Provide the [X, Y] coordinate of the cell's center where the given text is located.  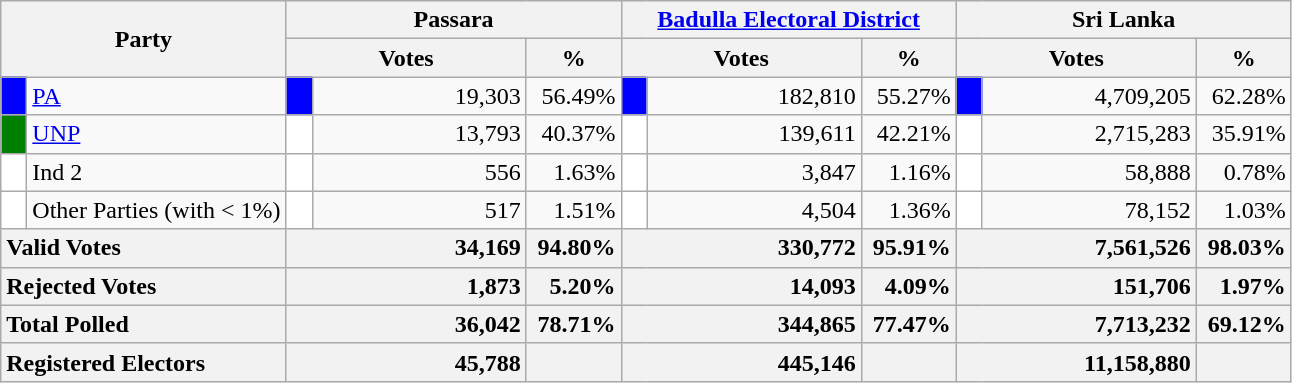
2,715,283 [1089, 134]
1.03% [1244, 210]
56.49% [574, 96]
78,152 [1089, 210]
Passara [454, 20]
151,706 [1076, 286]
1.36% [908, 210]
344,865 [741, 324]
95.91% [908, 248]
Party [144, 39]
1.63% [574, 172]
445,146 [741, 362]
58,888 [1089, 172]
Sri Lanka [1124, 20]
42.21% [908, 134]
11,158,880 [1076, 362]
182,810 [754, 96]
517 [419, 210]
Other Parties (with < 1%) [156, 210]
35.91% [1244, 134]
40.37% [574, 134]
1.51% [574, 210]
34,169 [406, 248]
13,793 [419, 134]
7,713,232 [1076, 324]
Total Polled [144, 324]
UNP [156, 134]
77.47% [908, 324]
4.09% [908, 286]
139,611 [754, 134]
36,042 [406, 324]
5.20% [574, 286]
1.16% [908, 172]
Ind 2 [156, 172]
PA [156, 96]
19,303 [419, 96]
1,873 [406, 286]
Valid Votes [144, 248]
94.80% [574, 248]
62.28% [1244, 96]
556 [419, 172]
Registered Electors [144, 362]
98.03% [1244, 248]
14,093 [741, 286]
45,788 [406, 362]
0.78% [1244, 172]
1.97% [1244, 286]
69.12% [1244, 324]
3,847 [754, 172]
7,561,526 [1076, 248]
4,709,205 [1089, 96]
330,772 [741, 248]
Badulla Electoral District [788, 20]
55.27% [908, 96]
78.71% [574, 324]
Rejected Votes [144, 286]
4,504 [754, 210]
